From the cell containing the given text, extract its center point as [X, Y] coordinate. 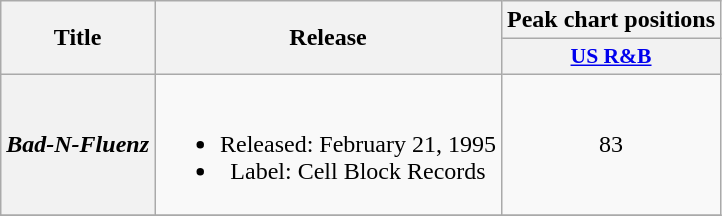
83 [610, 144]
Bad-N-Fluenz [78, 144]
Peak chart positions [610, 20]
US R&B [610, 57]
Released: February 21, 1995Label: Cell Block Records [328, 144]
Title [78, 38]
Release [328, 38]
